Locate the cell with the specified text and output its [x, y] center coordinate. 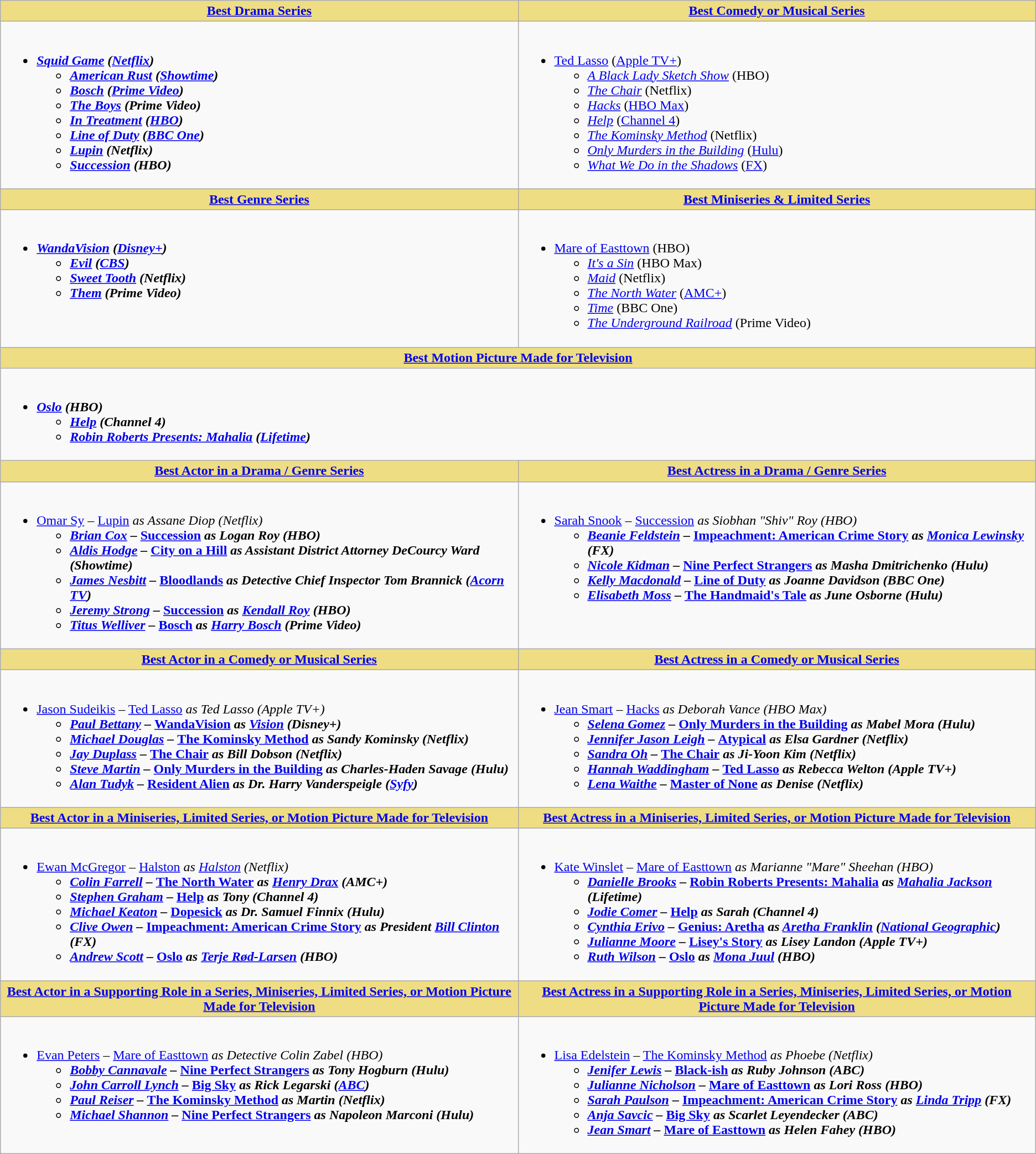
Best Motion Picture Made for Television [518, 358]
Best Miniseries & Limited Series [777, 199]
Mare of Easttown (HBO)It's a Sin (HBO Max)Maid (Netflix)The North Water (AMC+)Time (BBC One)The Underground Railroad (Prime Video) [777, 278]
WandaVision (Disney+)Evil (CBS)Sweet Tooth (Netflix)Them (Prime Video) [259, 278]
Best Genre Series [259, 199]
Best Actor in a Comedy or Musical Series [259, 659]
Best Actor in a Miniseries, Limited Series, or Motion Picture Made for Television [259, 817]
Best Actor in a Drama / Genre Series [259, 471]
Oslo (HBO)Help (Channel 4)Robin Roberts Presents: Mahalia (Lifetime) [518, 414]
Best Actress in a Supporting Role in a Series, Miniseries, Limited Series, or Motion Picture Made for Television [777, 998]
Best Actress in a Comedy or Musical Series [777, 659]
Best Drama Series [259, 11]
Best Actress in a Drama / Genre Series [777, 471]
Best Actress in a Miniseries, Limited Series, or Motion Picture Made for Television [777, 817]
Best Comedy or Musical Series [777, 11]
Best Actor in a Supporting Role in a Series, Miniseries, Limited Series, or Motion Picture Made for Television [259, 998]
